Output the (x, y) coordinate of the center of the cell containing the given text.  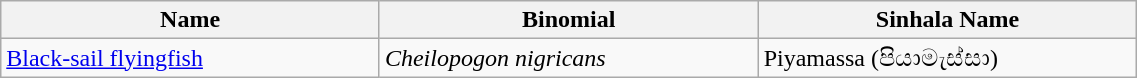
Piyamassa (පියාමැස්සා) (948, 58)
Name (190, 20)
Cheilopogon nigricans (568, 58)
Binomial (568, 20)
Sinhala Name (948, 20)
Black-sail flyingfish (190, 58)
